Output the (x, y) coordinate of the center of the cell containing the given text.  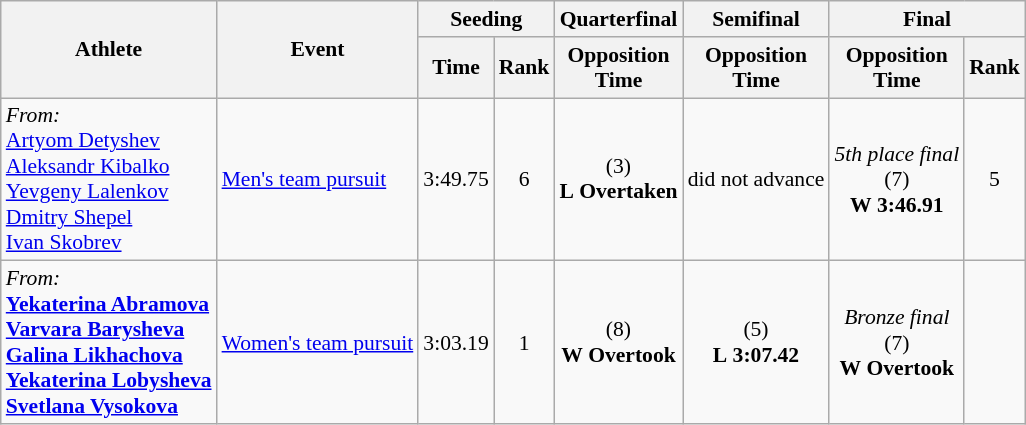
5 (994, 180)
(3)L Overtaken (618, 180)
From: Artyom DetyshevAleksandr KibalkoYevgeny LalenkovDmitry ShepelIvan Skobrev (109, 180)
Seeding (486, 19)
5th place final (7)W 3:46.91 (896, 180)
Semifinal (756, 19)
(5)L 3:07.42 (756, 342)
3:03.19 (456, 342)
Men's team pursuit (318, 180)
Final (926, 19)
3:49.75 (456, 180)
Athlete (109, 50)
Bronze final (7)W Overtook (896, 342)
(8)W Overtook (618, 342)
From: Yekaterina AbramovaVarvara BaryshevaGalina LikhachovaYekaterina LobyshevaSvetlana Vysokova (109, 342)
Women's team pursuit (318, 342)
6 (524, 180)
Time (456, 68)
did not advance (756, 180)
Event (318, 50)
Quarterfinal (618, 19)
1 (524, 342)
